Extract the (X, Y) coordinate from the center of the cell holding the provided text.  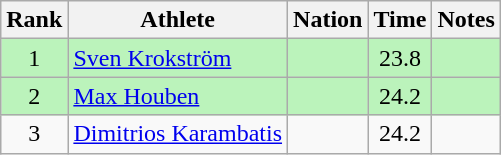
Notes (466, 20)
Rank (34, 20)
Time (400, 20)
Max Houben (178, 96)
2 (34, 96)
Nation (328, 20)
Dimitrios Karambatis (178, 134)
1 (34, 58)
23.8 (400, 58)
Athlete (178, 20)
3 (34, 134)
Sven Krokström (178, 58)
